Output the [x, y] coordinate of the center of the cell containing the given text.  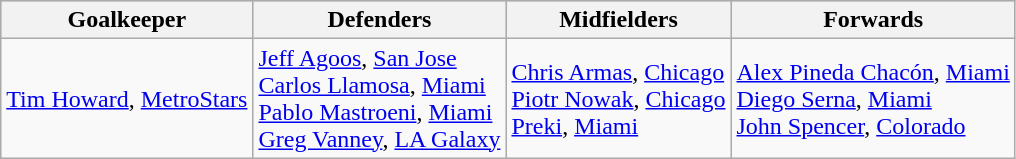
Tim Howard, MetroStars [127, 98]
Forwards [873, 20]
Alex Pineda Chacón, Miami Diego Serna, Miami John Spencer, Colorado [873, 98]
Jeff Agoos, San Jose Carlos Llamosa, Miami Pablo Mastroeni, Miami Greg Vanney, LA Galaxy [380, 98]
Defenders [380, 20]
Midfielders [618, 20]
Chris Armas, Chicago Piotr Nowak, Chicago Preki, Miami [618, 98]
Goalkeeper [127, 20]
